Pinpoint the cell where the given text exists, returning its (x, y) midpoint coordinate. 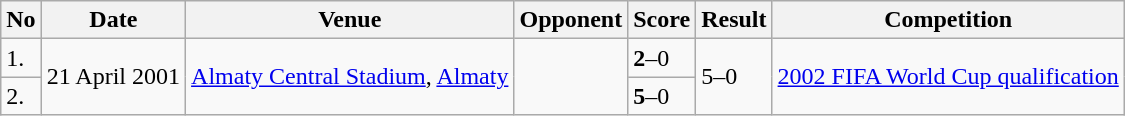
Score (662, 20)
Opponent (571, 20)
No (21, 20)
Date (113, 20)
21 April 2001 (113, 77)
Almaty Central Stadium, Almaty (350, 77)
2002 FIFA World Cup qualification (948, 77)
Result (734, 20)
1. (21, 58)
Venue (350, 20)
2. (21, 96)
Competition (948, 20)
2–0 (662, 58)
